Search for the cell housing the specified text and yield its (X, Y) center coordinate. 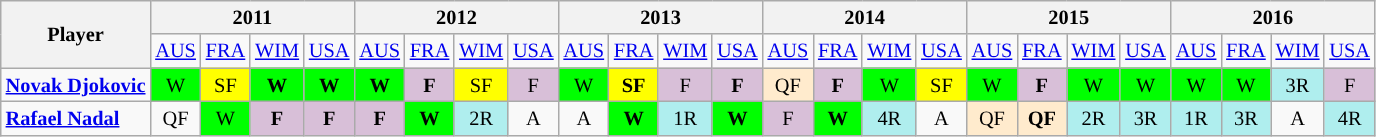
2013 (661, 17)
Novak Djokovic (76, 85)
2014 (865, 17)
2011 (252, 17)
2016 (1273, 17)
Rafael Nadal (76, 118)
2015 (1069, 17)
Player (76, 34)
2012 (456, 17)
